Return [x, y] of the center of cell containing provided text 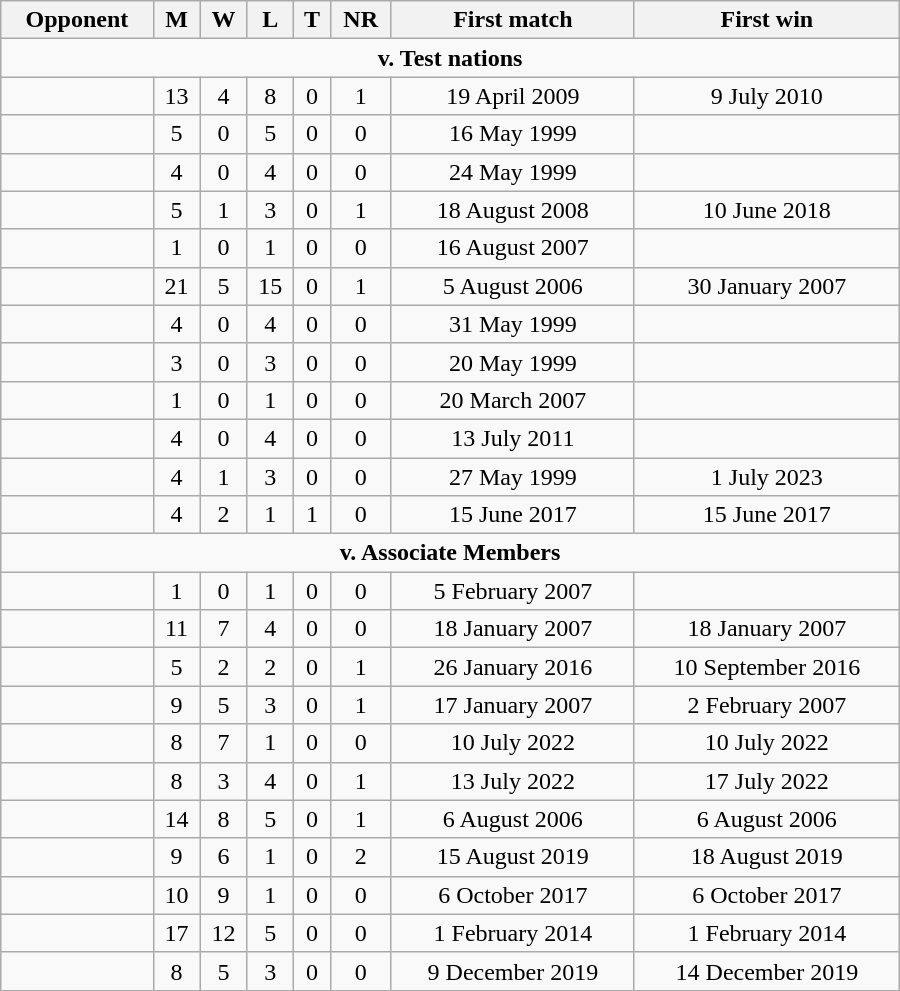
v. Test nations [450, 58]
12 [224, 933]
5 August 2006 [512, 286]
11 [176, 629]
17 January 2007 [512, 705]
10 [176, 895]
24 May 1999 [512, 172]
26 January 2016 [512, 667]
First match [512, 20]
21 [176, 286]
27 May 1999 [512, 477]
NR [360, 20]
19 April 2009 [512, 96]
17 [176, 933]
W [224, 20]
18 August 2008 [512, 210]
16 August 2007 [512, 248]
15 August 2019 [512, 857]
18 August 2019 [766, 857]
T [312, 20]
13 July 2022 [512, 781]
10 June 2018 [766, 210]
20 May 1999 [512, 362]
9 December 2019 [512, 971]
14 [176, 819]
2 February 2007 [766, 705]
5 February 2007 [512, 591]
13 [176, 96]
31 May 1999 [512, 324]
Opponent [77, 20]
v. Associate Members [450, 553]
30 January 2007 [766, 286]
16 May 1999 [512, 134]
9 July 2010 [766, 96]
15 [270, 286]
10 September 2016 [766, 667]
14 December 2019 [766, 971]
17 July 2022 [766, 781]
First win [766, 20]
20 March 2007 [512, 400]
1 July 2023 [766, 477]
M [176, 20]
L [270, 20]
13 July 2011 [512, 438]
6 [224, 857]
